Determine the (X, Y) coordinate at the center of the cell enclosing the given text.  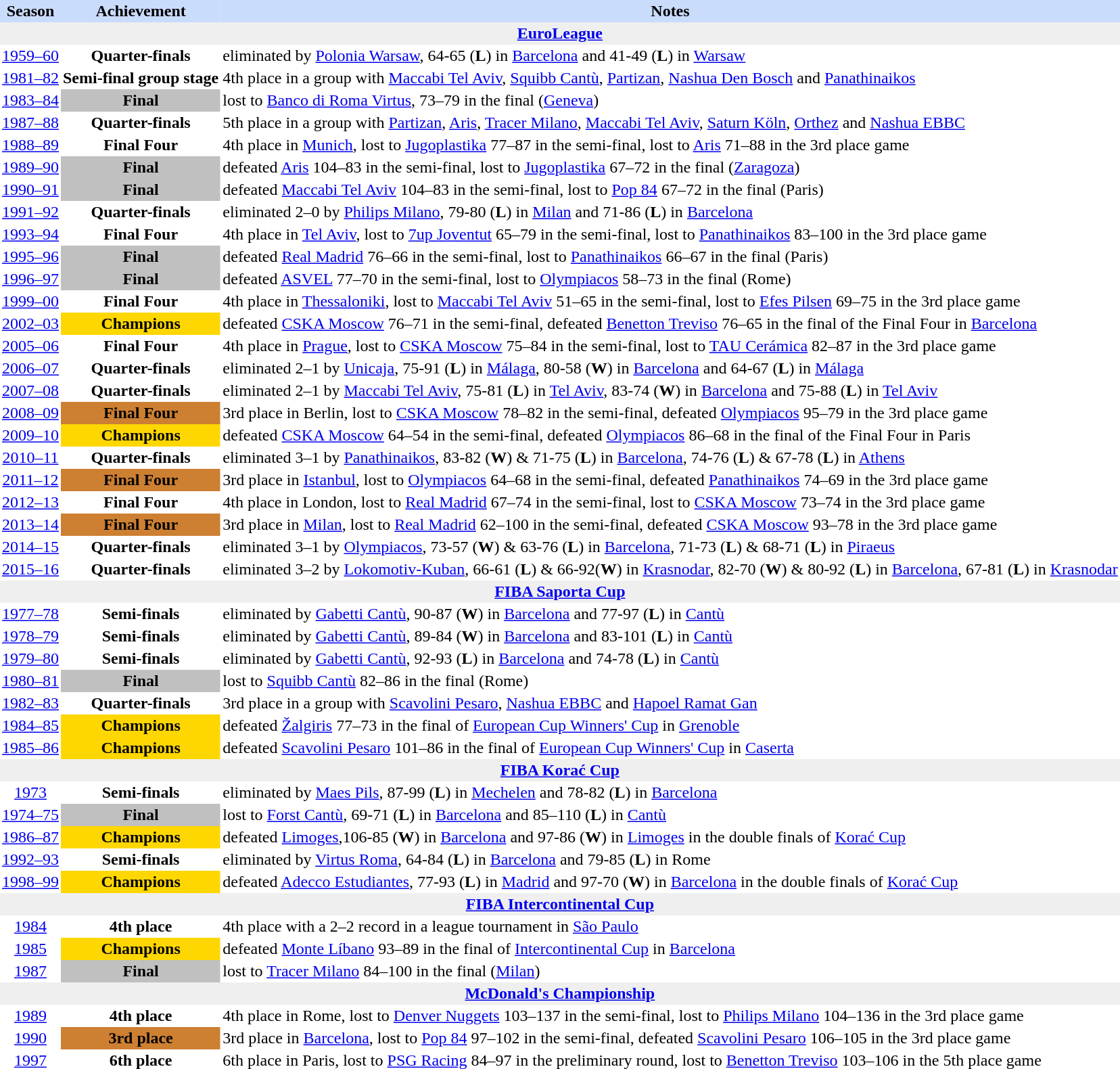
FIBA Korać Cup (560, 770)
1977–78 (30, 614)
2008–09 (30, 413)
defeated CSKA Moscow 64–54 in the semi-final, defeated Olympiacos 86–68 in the final of the Final Four in Paris (670, 436)
1985–86 (30, 748)
eliminated by Virtus Roma, 64-84 (L) in Barcelona and 79-85 (L) in Rome (670, 859)
1998–99 (30, 882)
eliminated 3–1 by Panathinaikos, 83-82 (W) & 71-75 (L) in Barcelona, 74-76 (L) & 67-78 (L) in Athens (670, 457)
4th place in London, lost to Real Madrid 67–74 in the semi-final, lost to CSKA Moscow 73–74 in the 3rd place game (670, 502)
3rd place in Milan, lost to Real Madrid 62–100 in the semi-final, defeated CSKA Moscow 93–78 in the 3rd place game (670, 525)
1993–94 (30, 234)
1992–93 (30, 859)
2011–12 (30, 480)
2013–14 (30, 525)
lost to Squibb Cantù 82–86 in the final (Rome) (670, 681)
4th place in Prague, lost to CSKA Moscow 75–84 in the semi-final, lost to TAU Cerámica 82–87 in the 3rd place game (670, 346)
1988–89 (30, 145)
FIBA Intercontinental Cup (560, 904)
defeated Maccabi Tel Aviv 104–83 in the semi-final, lost to Pop 84 67–72 in the final (Paris) (670, 189)
1978–79 (30, 636)
1981–82 (30, 78)
3rd place (141, 1038)
1990–91 (30, 189)
defeated Scavolini Pesaro 101–86 in the final of European Cup Winners' Cup in Caserta (670, 748)
eliminated 2–1 by Unicaja, 75-91 (L) in Málaga, 80-58 (W) in Barcelona and 64-67 (L) in Málaga (670, 368)
1989–90 (30, 168)
1987–88 (30, 123)
1987 (30, 972)
4th place with a 2–2 record in a league tournament in São Paulo (670, 927)
1973 (30, 793)
2010–11 (30, 457)
2012–13 (30, 502)
1984–85 (30, 725)
lost to Tracer Milano 84–100 in the final (Milan) (670, 972)
defeated CSKA Moscow 76–71 in the semi-final, defeated Benetton Treviso 76–65 in the final of the Final Four in Barcelona (670, 323)
eliminated by Gabetti Cantù, 92-93 (L) in Barcelona and 74-78 (L) in Cantù (670, 659)
eliminated by Gabetti Cantù, 90-87 (W) in Barcelona and 77-97 (L) in Cantù (670, 614)
lost to Forst Cantù, 69-71 (L) in Barcelona and 85–110 (L) in Cantù (670, 815)
Notes (670, 11)
5th place in a group with Partizan, Aris, Tracer Milano, Maccabi Tel Aviv, Saturn Köln, Orthez and Nashua EBBC (670, 123)
2015–16 (30, 570)
1985 (30, 949)
3rd place in Barcelona, lost to Pop 84 97–102 in the semi-final, defeated Scavolini Pesaro 106–105 in the 3rd place game (670, 1038)
defeated ASVEL 77–70 in the semi-final, lost to Olympiacos 58–73 in the final (Rome) (670, 279)
Season (30, 11)
2002–03 (30, 323)
1990 (30, 1038)
McDonald's Championship (560, 993)
1980–81 (30, 681)
lost to Banco di Roma Virtus, 73–79 in the final (Geneva) (670, 100)
1979–80 (30, 659)
1974–75 (30, 815)
Achievement (141, 11)
4th place in Munich, lost to Jugoplastika 77–87 in the semi-final, lost to Aris 71–88 in the 3rd place game (670, 145)
2007–08 (30, 391)
Semi-final group stage (141, 78)
1991–92 (30, 212)
eliminated 2–1 by Maccabi Tel Aviv, 75-81 (L) in Tel Aviv, 83-74 (W) in Barcelona and 75-88 (L) in Tel Aviv (670, 391)
1996–97 (30, 279)
eliminated 3–1 by Olympiacos, 73-57 (W) & 63-76 (L) in Barcelona, 71-73 (L) & 68-71 (L) in Piraeus (670, 547)
1982–83 (30, 704)
1983–84 (30, 100)
defeated Real Madrid 76–66 in the semi-final, lost to Panathinaikos 66–67 in the final (Paris) (670, 257)
4th place in Tel Aviv, lost to 7up Joventut 65–79 in the semi-final, lost to Panathinaikos 83–100 in the 3rd place game (670, 234)
1984 (30, 927)
3rd place in Berlin, lost to CSKA Moscow 78–82 in the semi-final, defeated Olympiacos 95–79 in the 3rd place game (670, 413)
2006–07 (30, 368)
2009–10 (30, 436)
defeated Adecco Estudiantes, 77-93 (L) in Madrid and 97-70 (W) in Barcelona in the double finals of Korać Cup (670, 882)
defeated Žalgiris 77–73 in the final of European Cup Winners' Cup in Grenoble (670, 725)
EuroLeague (560, 34)
defeated Monte Líbano 93–89 in the final of Intercontinental Cup in Barcelona (670, 949)
eliminated by Maes Pils, 87-99 (L) in Mechelen and 78-82 (L) in Barcelona (670, 793)
1989 (30, 1016)
eliminated by Polonia Warsaw, 64-65 (L) in Barcelona and 41-49 (L) in Warsaw (670, 55)
defeated Aris 104–83 in the semi-final, lost to Jugoplastika 67–72 in the final (Zaragoza) (670, 168)
1959–60 (30, 55)
1986–87 (30, 838)
FIBA Saporta Cup (560, 591)
eliminated 2–0 by Philips Milano, 79-80 (L) in Milan and 71-86 (L) in Barcelona (670, 212)
defeated Limoges,106-85 (W) in Barcelona and 97-86 (W) in Limoges in the double finals of Korać Cup (670, 838)
eliminated 3–2 by Lokomotiv-Kuban, 66-61 (L) & 66-92(W) in Krasnodar, 82-70 (W) & 80-92 (L) in Barcelona, 67-81 (L) in Krasnodar (670, 570)
1999–00 (30, 302)
1995–96 (30, 257)
3rd place in a group with Scavolini Pesaro, Nashua EBBC and Hapoel Ramat Gan (670, 704)
2014–15 (30, 547)
3rd place in Istanbul, lost to Olympiacos 64–68 in the semi-final, defeated Panathinaikos 74–69 in the 3rd place game (670, 480)
2005–06 (30, 346)
4th place in Thessaloniki, lost to Maccabi Tel Aviv 51–65 in the semi-final, lost to Efes Pilsen 69–75 in the 3rd place game (670, 302)
4th place in a group with Maccabi Tel Aviv, Squibb Cantù, Partizan, Nashua Den Bosch and Panathinaikos (670, 78)
4th place in Rome, lost to Denver Nuggets 103–137 in the semi-final, lost to Philips Milano 104–136 in the 3rd place game (670, 1016)
eliminated by Gabetti Cantù, 89-84 (W) in Barcelona and 83-101 (L) in Cantù (670, 636)
